Provide the [x, y] coordinate of the cell's center where the given text is located.  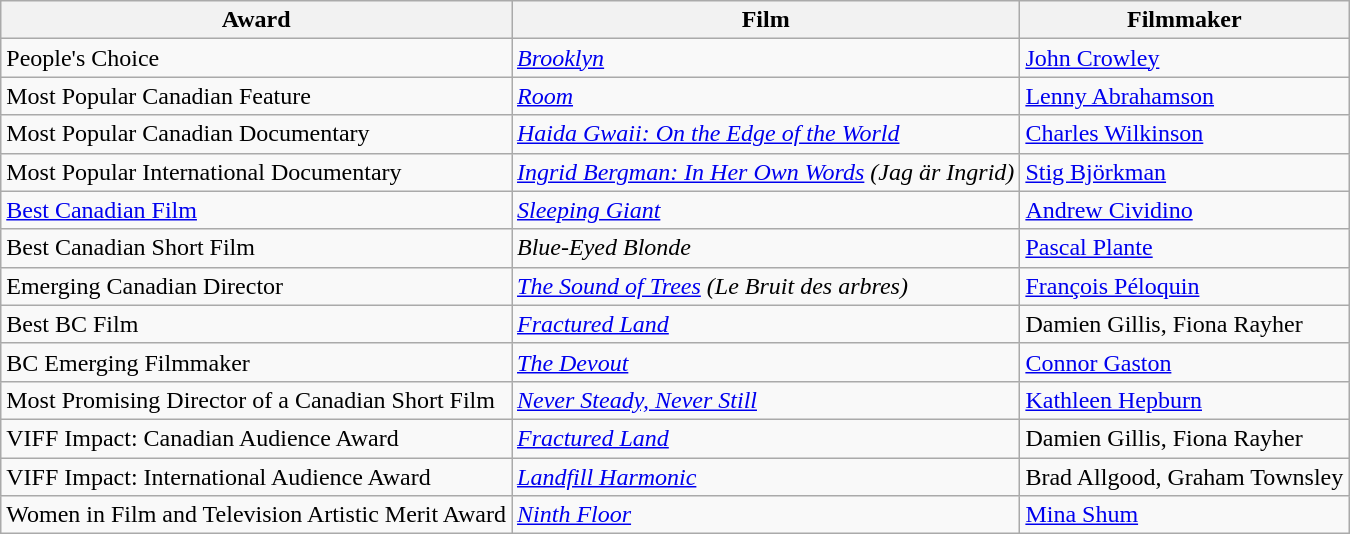
Room [766, 96]
Most Popular Canadian Documentary [256, 134]
Blue-Eyed Blonde [766, 248]
Award [256, 20]
Connor Gaston [1184, 362]
Women in Film and Television Artistic Merit Award [256, 515]
Best Canadian Short Film [256, 248]
Most Popular International Documentary [256, 172]
Brad Allgood, Graham Townsley [1184, 477]
Best Canadian Film [256, 210]
Pascal Plante [1184, 248]
John Crowley [1184, 58]
Mina Shum [1184, 515]
The Devout [766, 362]
Kathleen Hepburn [1184, 400]
Andrew Cividino [1184, 210]
Lenny Abrahamson [1184, 96]
Emerging Canadian Director [256, 286]
Most Promising Director of a Canadian Short Film [256, 400]
Never Steady, Never Still [766, 400]
François Péloquin [1184, 286]
Charles Wilkinson [1184, 134]
Landfill Harmonic [766, 477]
Filmmaker [1184, 20]
VIFF Impact: International Audience Award [256, 477]
Film [766, 20]
Most Popular Canadian Feature [256, 96]
The Sound of Trees (Le Bruit des arbres) [766, 286]
Stig Björkman [1184, 172]
Sleeping Giant [766, 210]
People's Choice [256, 58]
Ingrid Bergman: In Her Own Words (Jag är Ingrid) [766, 172]
Haida Gwaii: On the Edge of the World [766, 134]
Best BC Film [256, 324]
Ninth Floor [766, 515]
Brooklyn [766, 58]
VIFF Impact: Canadian Audience Award [256, 438]
BC Emerging Filmmaker [256, 362]
